Pinpoint the cell where the given text exists, returning its (X, Y) midpoint coordinate. 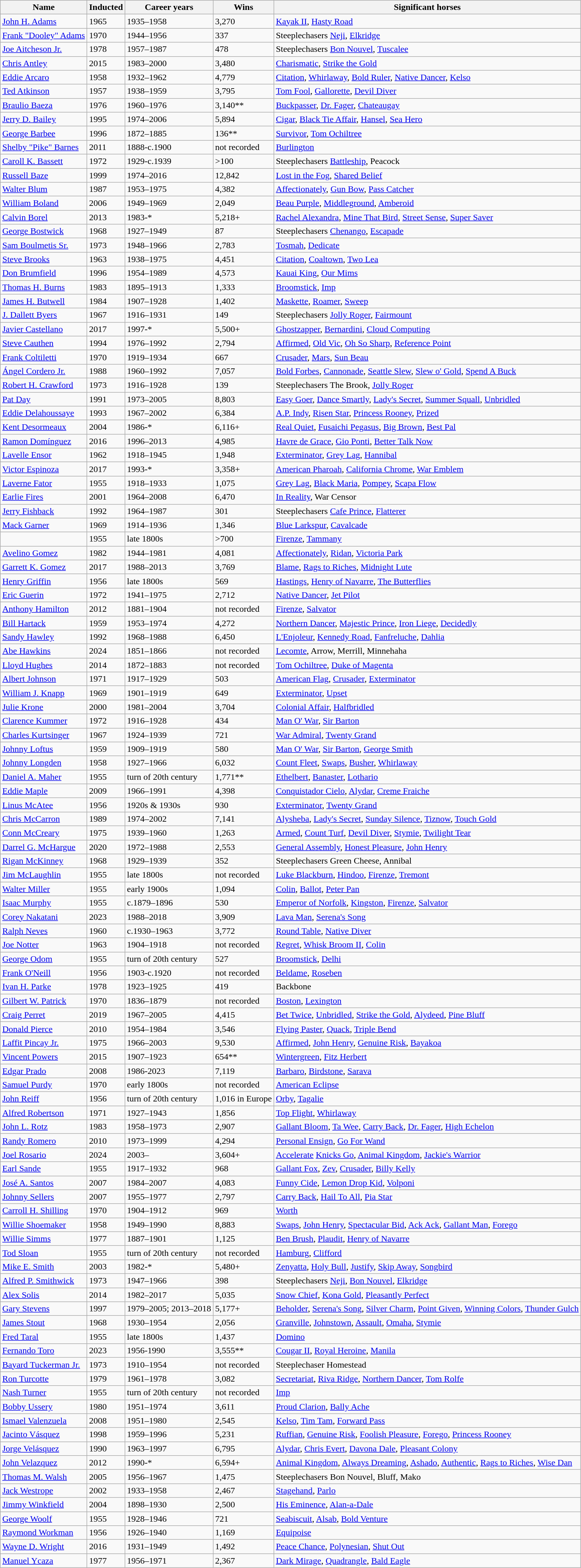
Rachel Alexandra, Mine That Bird, Street Sense, Super Saver (427, 217)
3,546 (243, 1029)
Round Table, Native Diver (427, 931)
Conquistador Cielo, Alydar, Creme Fraiche (427, 791)
Name (44, 7)
Jimmy Winkfield (44, 1504)
Steeplechasers Neji, Bon Nouvel, Elkridge (427, 1281)
2005 (106, 1476)
Steeplechasers Green Cheese, Annibal (427, 861)
Joel Rosario (44, 1155)
Pat Day (44, 399)
Ivan H. Parke (44, 987)
Lecomte, Arrow, Merrill, Minnehaha (427, 651)
654** (243, 1057)
Jerry Fishback (44, 511)
c.1879–1896 (169, 903)
Bayard Tuckerman Jr. (44, 1365)
1923–1925 (169, 987)
1,125 (243, 1239)
1951–1980 (169, 1421)
early 1900s (169, 889)
478 (243, 49)
1965 (106, 21)
1964–1987 (169, 511)
Regret, Whisk Broom II, Colin (427, 945)
1984–2007 (169, 1183)
139 (243, 385)
Tom Ochiltree, Duke of Magenta (427, 665)
Laverne Fator (44, 483)
Isaac Murphy (44, 903)
6,384 (243, 413)
Steeplechasers Chenango, Escapade (427, 231)
Blue Larkspur, Cavalcade (427, 525)
Corey Nakatani (44, 917)
1999 (106, 175)
Stagehand, Parlo (427, 1490)
Shelby "Pike" Barnes (44, 147)
Significant horses (427, 7)
Cougar II, Royal Heroine, Manila (427, 1351)
Chris McCarron (44, 819)
1,475 (243, 1476)
1836–1879 (169, 1001)
1997 (106, 1309)
Wins (243, 7)
1917–1929 (169, 679)
Sam Boulmetis Sr. (44, 245)
Wayne D. Wright (44, 1547)
George Odom (44, 959)
Ghostzapper, Bernardini, Cloud Computing (427, 329)
John H. Adams (44, 21)
Walter Miller (44, 889)
1998 (106, 1435)
1976 (106, 105)
434 (243, 721)
George Bostwick (44, 231)
2,367 (243, 1561)
Javier Castellano (44, 329)
1,346 (243, 525)
1982-* (169, 1267)
American Eclipse (427, 1085)
1909–1919 (169, 749)
1872–1883 (169, 665)
Kauai King, Our Mims (427, 273)
3,795 (243, 91)
569 (243, 581)
Mike E. Smith (44, 1267)
2001 (106, 497)
1903-c.1920 (169, 973)
Secretariat, Riva Ridge, Northern Dancer, Tom Rolfe (427, 1379)
Beldame, Roseben (427, 973)
Proud Clarion, Bally Ache (427, 1407)
Kent Desormeaux (44, 427)
1,169 (243, 1533)
2019 (106, 1015)
1984 (106, 301)
1968–1988 (169, 637)
1927–1949 (169, 231)
Mack Garner (44, 525)
Manuel Ycaza (44, 1561)
1995 (106, 119)
Gary Stevens (44, 1309)
4,985 (243, 441)
1928–1946 (169, 1519)
Alex Solis (44, 1294)
667 (243, 357)
149 (243, 315)
Jack Westrope (44, 1490)
Bold Forbes, Cannonade, Seattle Slew, Slew o' Gold, Spend A Buck (427, 371)
Braulio Baeza (44, 105)
1956-1990 (169, 1351)
2003– (169, 1155)
1929-c.1939 (169, 161)
>100 (243, 161)
1957 (106, 91)
1914–1936 (169, 525)
1987 (106, 189)
1888-c.1900 (169, 147)
Blame, Rags to Riches, Midnight Lute (427, 567)
1,263 (243, 833)
Rigan McKinney (44, 861)
War Admiral, Twenty Grand (427, 735)
Darrel G. McHargue (44, 847)
1960–1976 (169, 105)
Sandy Hawley (44, 637)
1944–1956 (169, 35)
Lava Man, Serena's Song (427, 917)
4,451 (243, 259)
1956–1967 (169, 1476)
1974–2006 (169, 119)
Earl Sande (44, 1169)
3,704 (243, 707)
1938–1959 (169, 91)
1954–1984 (169, 1029)
1949–1969 (169, 203)
Carry Back, Hail To All, Pia Star (427, 1197)
John Velazquez (44, 1462)
Seabiscuit, Alsab, Bold Venture (427, 1519)
c.1930–1963 (169, 931)
Don Brumfield (44, 273)
1927–1966 (169, 763)
1979–2005; 2013–2018 (169, 1309)
Career years (169, 7)
Alydar, Chris Evert, Davona Dale, Pleasant Colony (427, 1449)
1,492 (243, 1547)
Exterminator, Upset (427, 693)
Broomstick, Delhi (427, 959)
2000 (106, 707)
1989 (106, 819)
1951–1974 (169, 1407)
Boston, Lexington (427, 1001)
Tod Sloan (44, 1253)
1920s & 1930s (169, 805)
Domino (427, 1337)
419 (243, 987)
7,057 (243, 371)
American Flag, Crusader, Exterminator (427, 679)
2020 (106, 847)
William J. Knapp (44, 693)
Abe Hawkins (44, 651)
1948–1966 (169, 245)
1930–1954 (169, 1323)
Victor Espinoza (44, 469)
Top Flight, Whirlaway (427, 1113)
Robert H. Crawford (44, 385)
Jorge Velásquez (44, 1449)
1986-2023 (169, 1071)
Fernando Toro (44, 1351)
4,398 (243, 791)
Vincent Powers (44, 1057)
Orby, Tagalie (427, 1099)
1991 (106, 399)
1973–2005 (169, 399)
3,082 (243, 1379)
1986-* (169, 427)
1988–2018 (169, 917)
Lost in the Fog, Shared Belief (427, 175)
1990-* (169, 1462)
3,358+ (243, 469)
930 (243, 805)
Granville, Johnstown, Assault, Omaha, Stymie (427, 1323)
Kelso, Tim Tam, Forward Pass (427, 1421)
1,333 (243, 287)
Snow Chief, Kona Gold, Pleasantly Perfect (427, 1294)
Dark Mirage, Quadrangle, Bald Eagle (427, 1561)
1988–2013 (169, 567)
Chris Antley (44, 63)
4,573 (243, 273)
1895–1913 (169, 287)
Ted Atkinson (44, 91)
2013 (106, 217)
1931–1949 (169, 1547)
Avelino Gomez (44, 553)
Barbaro, Birdstone, Sarava (427, 1071)
6,450 (243, 637)
1907–1928 (169, 301)
6,795 (243, 1449)
Man O' War, Sir Barton (427, 721)
Emperor of Norfolk, Kingston, Firenze, Salvator (427, 903)
Joe Aitcheson Jr. (44, 49)
Randy Romero (44, 1141)
Steeplechasers Bon Nouvel, Tuscalee (427, 49)
Raymond Workman (44, 1533)
Native Dancer, Jet Pilot (427, 595)
Firenze, Tammany (427, 539)
1964–2008 (169, 497)
Bet Twice, Unbridled, Strike the Gold, Alydeed, Pine Bluff (427, 1015)
Frank Coltiletti (44, 357)
Steeplechasers Neji, Elkridge (427, 35)
Steeplechasers Battleship, Peacock (427, 161)
Steeplechasers Cafe Prince, Flatterer (427, 511)
Walter Blum (44, 189)
2,907 (243, 1127)
968 (243, 1169)
Steeplechasers The Brook, Jolly Roger (427, 385)
1974–2002 (169, 819)
1961–1978 (169, 1379)
3,270 (243, 21)
2006 (106, 203)
1,075 (243, 483)
530 (243, 903)
1959–1996 (169, 1435)
649 (243, 693)
1990 (106, 1449)
Julie Krone (44, 707)
Thomas M. Walsh (44, 1476)
Ismael Valenzuela (44, 1421)
1962 (106, 455)
1904–1918 (169, 945)
1967–2002 (169, 413)
2003 (106, 1267)
Russell Baze (44, 175)
Alfred P. Smithwick (44, 1281)
6,032 (243, 763)
Exterminator, Grey Lag, Hannibal (427, 455)
Caroll K. Bassett (44, 161)
1953–1975 (169, 189)
1927–1943 (169, 1113)
Ángel Cordero Jr. (44, 371)
1926–1940 (169, 1533)
Worth (427, 1211)
Animal Kingdom, Always Dreaming, Ashado, Authentic, Rags to Riches, Wise Dan (427, 1462)
Equipoise (427, 1533)
Earlie Fires (44, 497)
8,803 (243, 399)
Gilbert W. Patrick (44, 1001)
352 (243, 861)
Steve Cauthen (44, 343)
4,382 (243, 189)
7,119 (243, 1071)
5,231 (243, 1435)
Daniel A. Maher (44, 777)
1932–1962 (169, 77)
Affirmed, John Henry, Genuine Risk, Bayakoa (427, 1043)
4,415 (243, 1015)
Ben Brush, Plaudit, Henry of Navarre (427, 1239)
George Barbee (44, 133)
Broomstick, Imp (427, 287)
Crusader, Mars, Sun Beau (427, 357)
Swaps, John Henry, Spectacular Bid, Ack Ack, Gallant Man, Forego (427, 1225)
His Eminence, Alan-a-Dale (427, 1504)
Albert Johnson (44, 679)
398 (243, 1281)
301 (243, 511)
Real Quiet, Fusaichi Pegasus, Big Brown, Best Pal (427, 427)
2,797 (243, 1197)
Affectionately, Gun Bow, Pass Catcher (427, 189)
José A. Santos (44, 1183)
2011 (106, 147)
Johnny Loftus (44, 749)
Armed, Count Turf, Devil Diver, Stymie, Twilight Tear (427, 833)
Linus McAtee (44, 805)
87 (243, 231)
Steeplechasers Bon Nouvel, Bluff, Mako (427, 1476)
Exterminator, Twenty Grand (427, 805)
1960–1992 (169, 371)
2,545 (243, 1421)
1916–1931 (169, 315)
L'Enjoleur, Kennedy Road, Fanfreluche, Dahlia (427, 637)
4,272 (243, 623)
1,402 (243, 301)
1919–1934 (169, 357)
General Assembly, Honest Pleasure, John Henry (427, 847)
1974–2016 (169, 175)
1872–1885 (169, 133)
1939–1960 (169, 833)
Conn McCreary (44, 833)
6,470 (243, 497)
Alfred Robertson (44, 1113)
1979 (106, 1379)
Affirmed, Old Vic, Oh So Sharp, Reference Point (427, 343)
1963–1997 (169, 1449)
1904–1912 (169, 1211)
1993-* (169, 469)
1898–1930 (169, 1504)
969 (243, 1211)
Joe Notter (44, 945)
1996–2013 (169, 441)
Maskette, Roamer, Sweep (427, 301)
1967–2005 (169, 1015)
Colonial Affair, Halfbridled (427, 707)
4,083 (243, 1183)
1851–1866 (169, 651)
1973–1999 (169, 1141)
1988 (106, 371)
Eddie Maple (44, 791)
Willie Simms (44, 1239)
3,909 (243, 917)
Henry Griffin (44, 581)
Samuel Purdy (44, 1085)
Firenze, Salvator (427, 609)
1949–1990 (169, 1225)
1981–2004 (169, 707)
Carroll H. Shilling (44, 1211)
1935–1958 (169, 21)
1918–1945 (169, 455)
Lloyd Hughes (44, 665)
1976–1992 (169, 343)
Frank "Dooley" Adams (44, 35)
337 (243, 35)
1972–1988 (169, 847)
Grey Lag, Black Maria, Pompey, Scapa Flow (427, 483)
Edgar Prado (44, 1071)
Havre de Grace, Gio Ponti, Better Talk Now (427, 441)
Charles Kurtsinger (44, 735)
2,553 (243, 847)
William Boland (44, 203)
3,772 (243, 931)
Colin, Ballot, Peter Pan (427, 889)
Easy Goer, Dance Smartly, Lady's Secret, Summer Squall, Unbridled (427, 399)
Ralph Neves (44, 931)
1955–1977 (169, 1197)
5,035 (243, 1294)
1901–1919 (169, 693)
Gallant Fox, Zev, Crusader, Billy Kelly (427, 1169)
James Stout (44, 1323)
1966–1991 (169, 791)
Man O' War, Sir Barton, George Smith (427, 749)
1,771** (243, 777)
Craig Perret (44, 1015)
Charismatic, Strike the Gold (427, 63)
Zenyatta, Holy Bull, Justify, Skip Away, Songbird (427, 1267)
2,467 (243, 1490)
5,218+ (243, 217)
Eric Guerin (44, 595)
7,141 (243, 819)
1,948 (243, 455)
Alysheba, Lady's Secret, Sunday Silence, Tiznow, Touch Gold (427, 819)
Gallant Bloom, Ta Wee, Carry Back, Dr. Fager, High Echelon (427, 1127)
early 1800s (169, 1085)
1956–1971 (169, 1561)
580 (243, 749)
5,894 (243, 119)
2,783 (243, 245)
3,140** (243, 105)
1983–2000 (169, 63)
Johnny Longden (44, 763)
2,712 (243, 595)
Buckpasser, Dr. Fager, Chateaugay (427, 105)
Count Fleet, Swaps, Busher, Whirlaway (427, 763)
2,500 (243, 1504)
Anthony Hamilton (44, 609)
John Reiff (44, 1099)
Bill Hartack (44, 623)
136** (243, 133)
Laffit Pincay Jr. (44, 1043)
Ethelbert, Banaster, Lothario (427, 777)
1907–1923 (169, 1057)
Accelerate Knicks Go, Animal Kingdom, Jackie's Warrior (427, 1155)
3,480 (243, 63)
1910–1954 (169, 1365)
1982–2017 (169, 1294)
527 (243, 959)
1997-* (169, 329)
Northern Dancer, Majestic Prince, Iron Liege, Decidedly (427, 623)
Personal Ensign, Go For Wand (427, 1141)
1947–1966 (169, 1281)
>700 (243, 539)
American Pharoah, California Chrome, War Emblem (427, 469)
Affectionately, Ridan, Victoria Park (427, 553)
4,294 (243, 1141)
1957–1987 (169, 49)
4,081 (243, 553)
Fred Taral (44, 1337)
Ramon Domínguez (44, 441)
J. Dallett Byers (44, 315)
Steeplechasers Jolly Roger, Fairmount (427, 315)
6,116+ (243, 427)
Eddie Delahoussaye (44, 413)
Hastings, Henry of Navarre, The Butterflies (427, 581)
2009 (106, 791)
Imp (427, 1393)
Steeplechaser Homestead (427, 1365)
5,480+ (243, 1267)
Citation, Whirlaway, Bold Ruler, Native Dancer, Kelso (427, 77)
1944–1981 (169, 553)
1993 (106, 413)
Burlington (427, 147)
John L. Rotz (44, 1127)
1980 (106, 1407)
Donald Pierce (44, 1029)
1953–1974 (169, 623)
3,555** (243, 1351)
Beau Purple, Middleground, Amberoid (427, 203)
Steve Brooks (44, 259)
Luke Blackburn, Hindoo, Firenze, Tremont (427, 875)
2002 (106, 1490)
1933–1958 (169, 1490)
5,177+ (243, 1309)
1924–1939 (169, 735)
2,794 (243, 343)
1982 (106, 553)
1917–1932 (169, 1169)
1983-* (169, 217)
Cigar, Black Tie Affair, Hansel, Sea Hero (427, 119)
Garrett K. Gomez (44, 567)
503 (243, 679)
Survivor, Tom Ochiltree (427, 133)
A.P. Indy, Risen Star, Princess Rooney, Prized (427, 413)
12,842 (243, 175)
Johnny Sellers (44, 1197)
Nash Turner (44, 1393)
1929–1939 (169, 861)
1938–1975 (169, 259)
Jerry D. Bailey (44, 119)
9,530 (243, 1043)
Jim McLaughlin (44, 875)
5,500+ (243, 329)
Backbone (427, 987)
3,604+ (243, 1155)
1881–1904 (169, 609)
Jacinto Vásquez (44, 1435)
2,049 (243, 203)
Ron Turcotte (44, 1379)
8,883 (243, 1225)
1958–1973 (169, 1127)
1887–1901 (169, 1239)
1,437 (243, 1337)
James H. Butwell (44, 301)
Inducted (106, 7)
Thomas H. Burns (44, 287)
1954–1989 (169, 273)
Ruffian, Genuine Risk, Foolish Pleasure, Forego, Princess Rooney (427, 1435)
Beholder, Serena's Song, Silver Charm, Point Given, Winning Colors, Thunder Gulch (427, 1309)
6,594+ (243, 1462)
4,779 (243, 77)
George Woolf (44, 1519)
Willie Shoemaker (44, 1225)
Flying Paster, Quack, Triple Bend (427, 1029)
1,094 (243, 889)
Kayak II, Hasty Road (427, 21)
Eddie Arcaro (44, 77)
Clarence Kummer (44, 721)
Tom Fool, Gallorette, Devil Diver (427, 91)
1,016 in Europe (243, 1099)
1994 (106, 343)
Citation, Coaltown, Two Lea (427, 259)
Funny Cide, Lemon Drop Kid, Volponi (427, 1183)
Wintergreen, Fitz Herbert (427, 1057)
Bobby Ussery (44, 1407)
1941–1975 (169, 595)
Calvin Borel (44, 217)
Frank O'Neill (44, 973)
1960 (106, 931)
1966–2003 (169, 1043)
3,611 (243, 1407)
Hamburg, Clifford (427, 1253)
1,856 (243, 1113)
Tosmah, Dedicate (427, 245)
Peace Chance, Polynesian, Shut Out (427, 1547)
3,769 (243, 567)
In Reality, War Censor (427, 497)
1918–1933 (169, 483)
2,056 (243, 1323)
Lavelle Ensor (44, 455)
